Pinpoint the cell where the given text exists, returning its [x, y] midpoint coordinate. 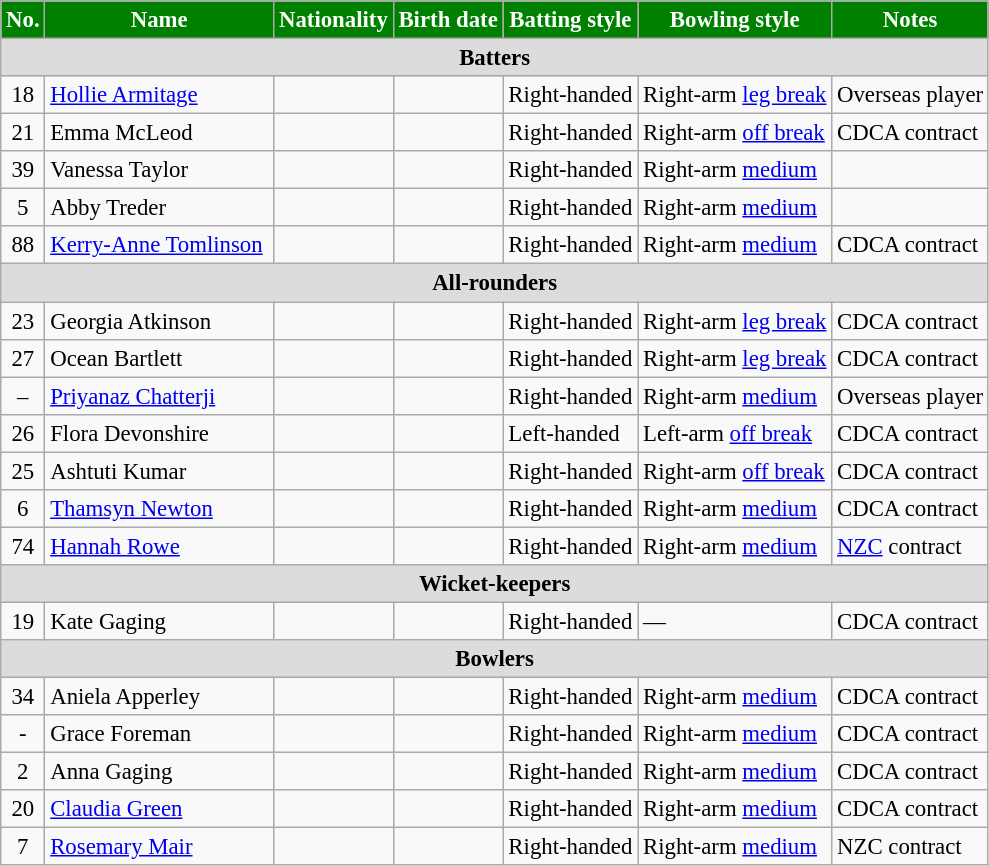
Batters [495, 58]
Kate Gaging [160, 621]
Abby Treder [160, 208]
34 [23, 697]
23 [23, 321]
19 [23, 621]
Bowling style [735, 20]
– [23, 396]
Hollie Armitage [160, 95]
Vanessa Taylor [160, 170]
6 [23, 509]
Thamsyn Newton [160, 509]
Georgia Atkinson [160, 321]
26 [23, 433]
Claudia Green [160, 809]
Rosemary Mair [160, 847]
74 [23, 546]
Left-arm off break [735, 433]
Ocean Bartlett [160, 358]
25 [23, 471]
Aniela Apperley [160, 697]
7 [23, 847]
Priyanaz Chatterji [160, 396]
Kerry-Anne Tomlinson [160, 245]
18 [23, 95]
Hannah Rowe [160, 546]
21 [23, 133]
27 [23, 358]
Bowlers [495, 659]
20 [23, 809]
Anna Gaging [160, 772]
Wicket-keepers [495, 584]
Birth date [448, 20]
2 [23, 772]
Emma McLeod [160, 133]
Ashtuti Kumar [160, 471]
88 [23, 245]
All-rounders [495, 283]
39 [23, 170]
Notes [910, 20]
Name [160, 20]
Grace Foreman [160, 734]
5 [23, 208]
No. [23, 20]
— [735, 621]
- [23, 734]
Nationality [334, 20]
Batting style [570, 20]
Flora Devonshire [160, 433]
Left-handed [570, 433]
